Return the [X, Y] coordinate for the center point of the cell that contains the specified text.  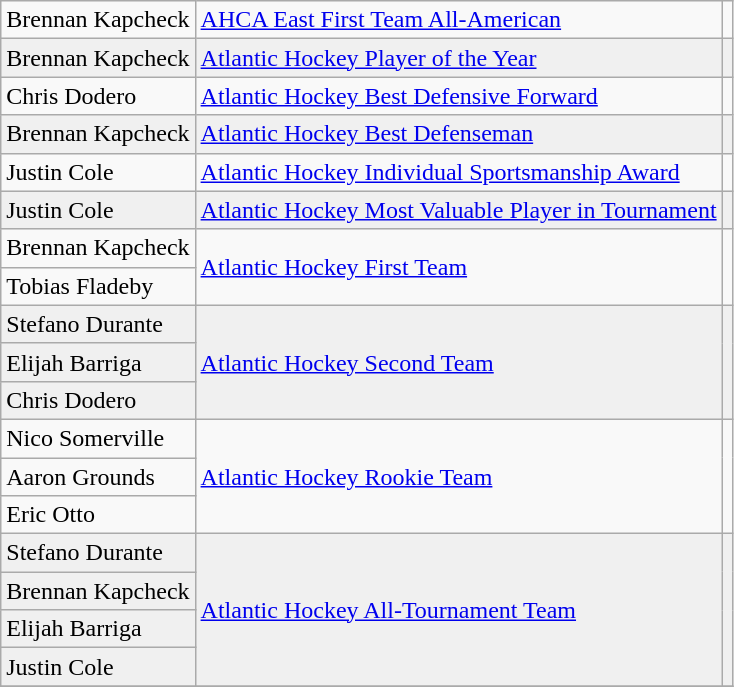
Atlantic Hockey First Team [458, 267]
Atlantic Hockey Rookie Team [458, 476]
Aaron Grounds [98, 477]
AHCA East First Team All-American [458, 20]
Atlantic Hockey All-Tournament Team [458, 610]
Tobias Fladeby [98, 286]
Atlantic Hockey Second Team [458, 362]
Atlantic Hockey Best Defenseman [458, 134]
Nico Somerville [98, 438]
Atlantic Hockey Player of the Year [458, 58]
Atlantic Hockey Best Defensive Forward [458, 96]
Atlantic Hockey Most Valuable Player in Tournament [458, 210]
Atlantic Hockey Individual Sportsmanship Award [458, 172]
Eric Otto [98, 515]
